Pinpoint the cell where the given text exists, returning its [x, y] midpoint coordinate. 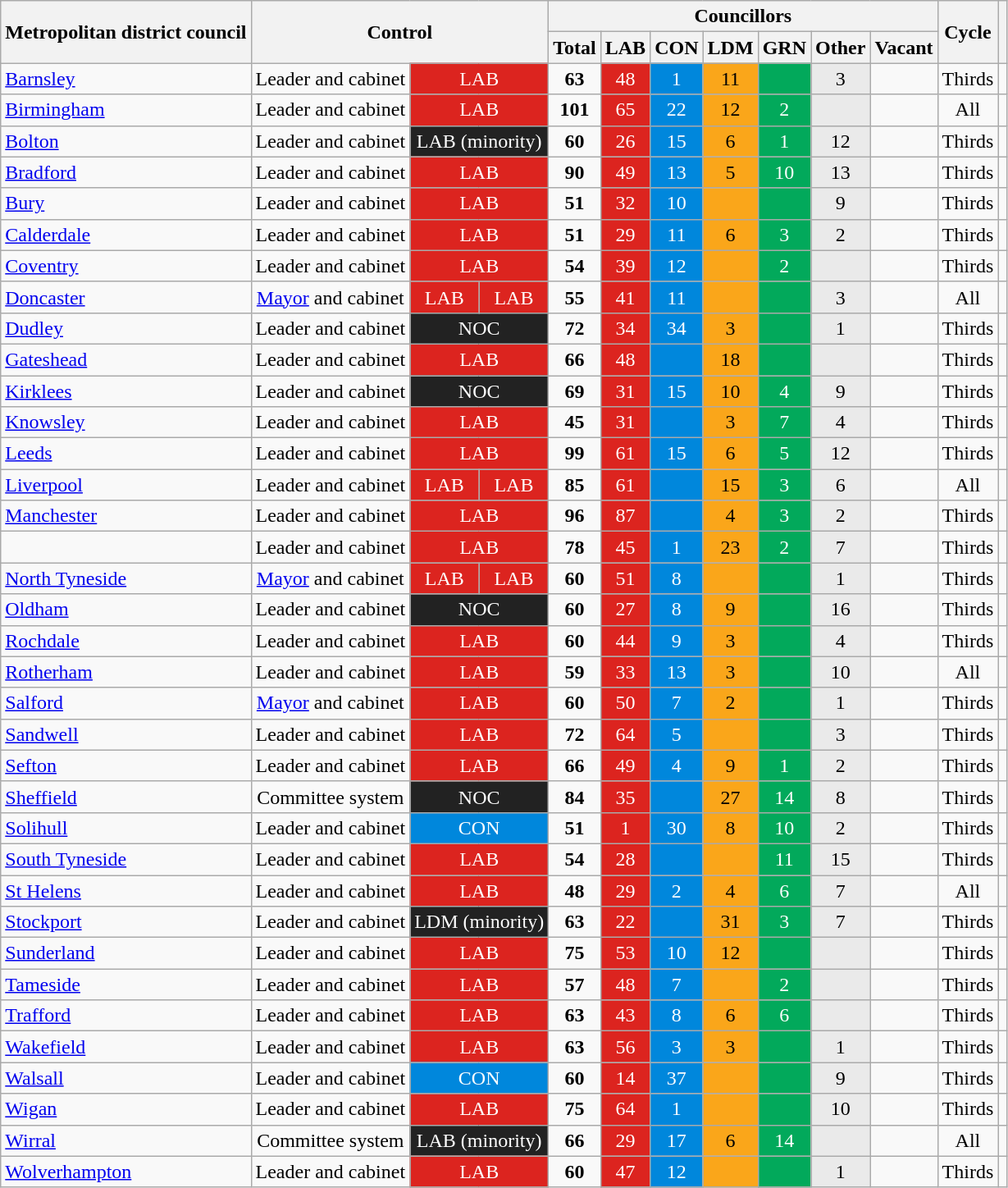
Knowsley [126, 423]
17 [677, 1140]
56 [625, 1047]
Bury [126, 203]
50 [625, 703]
LDM (minority) [479, 922]
North Tyneside [126, 578]
Bradford [126, 172]
26 [625, 141]
Liverpool [126, 485]
Rotherham [126, 672]
47 [625, 1172]
Stockport [126, 922]
Total [575, 48]
32 [625, 203]
Cycle [968, 32]
44 [625, 641]
101 [575, 110]
39 [625, 266]
84 [575, 797]
55 [575, 297]
St Helens [126, 890]
99 [575, 454]
65 [625, 110]
59 [575, 672]
78 [575, 547]
33 [625, 672]
Bolton [126, 141]
Councillors [743, 16]
South Tyneside [126, 859]
Doncaster [126, 297]
Dudley [126, 328]
37 [677, 1078]
Wirral [126, 1140]
Tameside [126, 985]
41 [625, 297]
23 [730, 547]
90 [575, 172]
Other [840, 48]
Trafford [126, 1016]
28 [625, 859]
85 [575, 485]
Walsall [126, 1078]
Rochdale [126, 641]
Solihull [126, 828]
Control [400, 32]
Wigan [126, 1109]
16 [840, 610]
96 [575, 516]
53 [625, 953]
18 [730, 359]
LDM [730, 48]
Salford [126, 703]
Leeds [126, 454]
Sheffield [126, 797]
30 [677, 828]
Sandwell [126, 734]
Sefton [126, 765]
Manchester [126, 516]
69 [575, 391]
Wolverhampton [126, 1172]
Sunderland [126, 953]
Metropolitan district council [126, 32]
35 [625, 797]
Oldham [126, 610]
57 [575, 985]
43 [625, 1016]
Coventry [126, 266]
GRN [784, 48]
Barnsley [126, 79]
87 [625, 516]
Vacant [904, 48]
Gateshead [126, 359]
Birmingham [126, 110]
Wakefield [126, 1047]
Kirklees [126, 391]
Calderdale [126, 235]
